Output the [X, Y] coordinate of the center of the cell containing the given text.  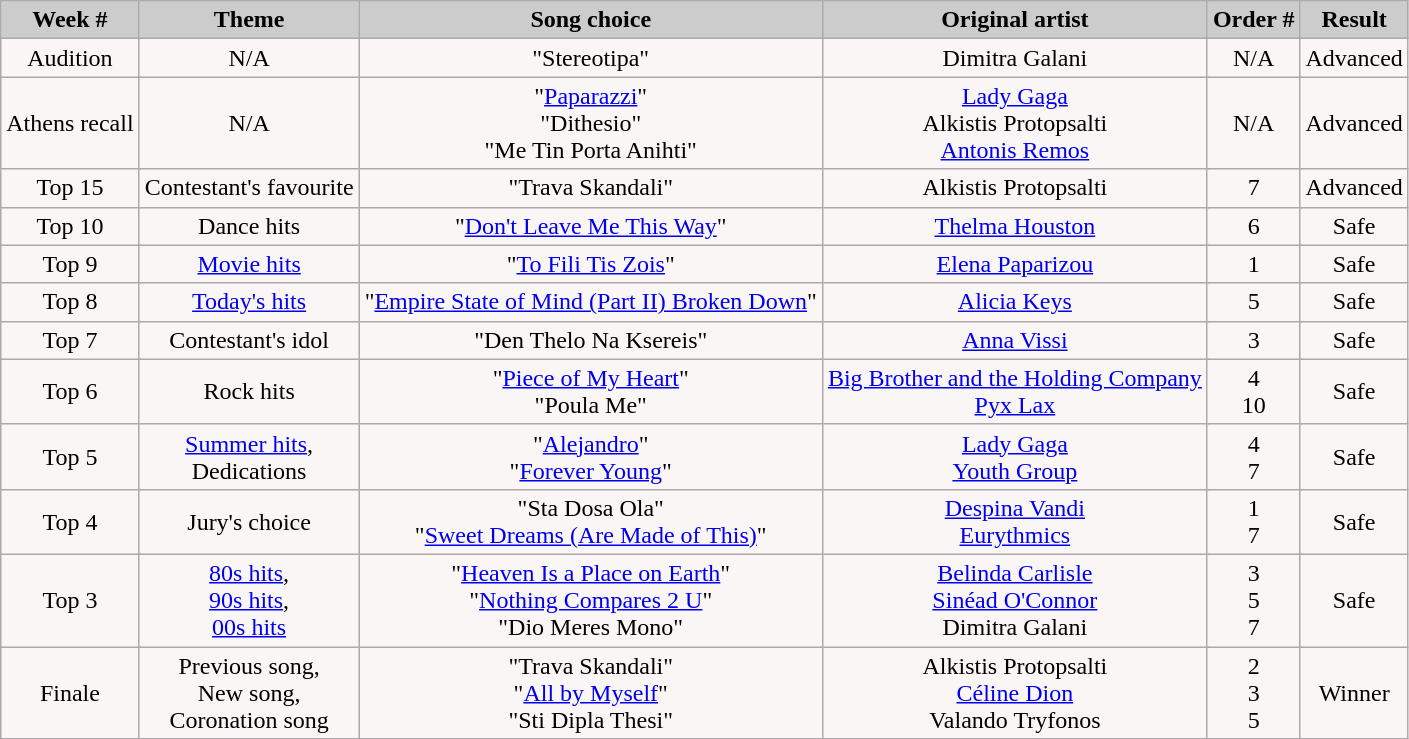
47 [1254, 456]
Top 10 [70, 226]
Top 5 [70, 456]
Summer hits,Dedications [249, 456]
Dance hits [249, 226]
Jury's choice [249, 522]
Despina VandiEurythmics [1014, 522]
"Den Thelo Na Ksereis" [590, 340]
Winner [1354, 692]
Top 15 [70, 188]
Dimitra Galani [1014, 58]
"Sta Dosa Ola""Sweet Dreams (Are Made of This)" [590, 522]
Top 8 [70, 302]
Week # [70, 20]
Elena Paparizou [1014, 264]
Contestant's idol [249, 340]
Top 6 [70, 392]
3 [1254, 340]
Previous song,New song,Coronation song [249, 692]
17 [1254, 522]
Theme [249, 20]
Movie hits [249, 264]
Lady GagaAlkistis ProtopsaltiAntonis Remos [1014, 123]
235 [1254, 692]
Athens recall [70, 123]
5 [1254, 302]
Today's hits [249, 302]
1 [1254, 264]
Song choice [590, 20]
"Trava Skandali""All by Myself""Sti Dipla Thesi" [590, 692]
Alkistis Protopsalti [1014, 188]
80s hits,90s hits,00s hits [249, 600]
"Don't Leave Me This Way" [590, 226]
7 [1254, 188]
Audition [70, 58]
6 [1254, 226]
Original artist [1014, 20]
Top 7 [70, 340]
Alicia Keys [1014, 302]
"Stereotipa" [590, 58]
Top 4 [70, 522]
"Alejandro""Forever Young" [590, 456]
Lady GagaYouth Group [1014, 456]
Rock hits [249, 392]
Anna Vissi [1014, 340]
"Trava Skandali" [590, 188]
Contestant's favourite [249, 188]
"Piece of My Heart""Poula Me" [590, 392]
Belinda CarlisleSinéad O'ConnorDimitra Galani [1014, 600]
Thelma Houston [1014, 226]
Finale [70, 692]
"Heaven Is a Place on Earth""Nothing Compares 2 U""Dio Meres Mono" [590, 600]
410 [1254, 392]
Big Brother and the Holding CompanyPyx Lax [1014, 392]
"Empire State of Mind (Part II) Broken Down" [590, 302]
Result [1354, 20]
Top 3 [70, 600]
"To Fili Tis Zois" [590, 264]
Alkistis ProtopsaltiCéline DionValando Tryfonos [1014, 692]
Order # [1254, 20]
"Paparazzi""Dithesio""Me Tin Porta Anihti" [590, 123]
357 [1254, 600]
Top 9 [70, 264]
